Identify which cell holds the provided text, then report its [X, Y] central coordinate. 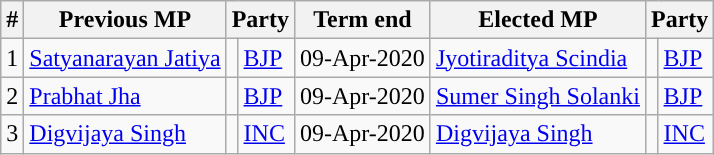
2 [12, 96]
Prabhat Jha [125, 96]
Previous MP [125, 20]
Jyotiraditya Scindia [538, 58]
Term end [362, 20]
Sumer Singh Solanki [538, 96]
Elected MP [538, 20]
1 [12, 58]
3 [12, 134]
# [12, 20]
Satyanarayan Jatiya [125, 58]
